Find where the given text appears and provide that cell's center as [x, y] coordinate. 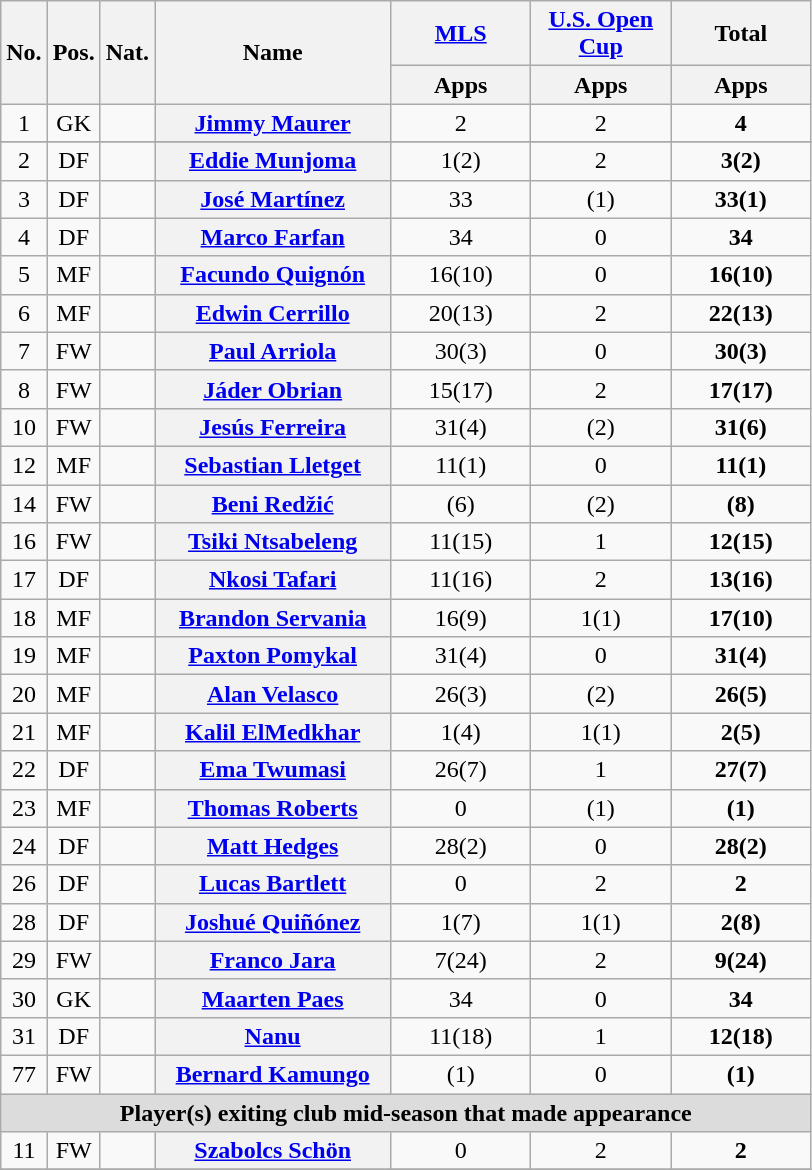
31(6) [741, 427]
28 [24, 922]
Lucas Bartlett [273, 884]
11(15) [461, 542]
1(4) [461, 732]
Kalil ElMedkhar [273, 732]
Sebastian Lletget [273, 465]
12 [24, 465]
1(2) [461, 161]
U.S. Open Cup [601, 34]
Joshué Quiñónez [273, 922]
2(5) [741, 732]
Edwin Cerrillo [273, 313]
Jáder Obrian [273, 389]
33(1) [741, 199]
16(9) [461, 618]
27(7) [741, 770]
Nanu [273, 1036]
14 [24, 503]
24 [24, 846]
Brandon Servania [273, 618]
5 [24, 275]
Bernard Kamungo [273, 1074]
17(17) [741, 389]
26(3) [461, 694]
Thomas Roberts [273, 808]
Beni Redžić [273, 503]
22(13) [741, 313]
Nkosi Tafari [273, 580]
17(10) [741, 618]
Maarten Paes [273, 998]
26(7) [461, 770]
(6) [461, 503]
Tsiki Ntsabeleng [273, 542]
15(17) [461, 389]
21 [24, 732]
1(7) [461, 922]
7 [24, 351]
Facundo Quignón [273, 275]
11 [24, 1151]
7(24) [461, 960]
77 [24, 1074]
Szabolcs Schön [273, 1151]
6 [24, 313]
13(16) [741, 580]
Pos. [74, 52]
Ema Twumasi [273, 770]
30 [24, 998]
20(13) [461, 313]
26 [24, 884]
11(16) [461, 580]
Player(s) exiting club mid-season that made appearance [406, 1113]
23 [24, 808]
Eddie Munjoma [273, 161]
33 [461, 199]
12(18) [741, 1036]
16 [24, 542]
31 [24, 1036]
Name [273, 52]
29 [24, 960]
Marco Farfan [273, 237]
26(5) [741, 694]
22 [24, 770]
Franco Jara [273, 960]
3 [24, 199]
Total [741, 34]
3(2) [741, 161]
Nat. [127, 52]
19 [24, 656]
Alan Velasco [273, 694]
Jimmy Maurer [273, 123]
9(24) [741, 960]
No. [24, 52]
20 [24, 694]
17 [24, 580]
18 [24, 618]
MLS [461, 34]
10 [24, 427]
Paxton Pomykal [273, 656]
2(8) [741, 922]
Jesús Ferreira [273, 427]
Matt Hedges [273, 846]
11(18) [461, 1036]
8 [24, 389]
Paul Arriola [273, 351]
12(15) [741, 542]
José Martínez [273, 199]
(8) [741, 503]
